Return the (x, y) coordinate for the center point of the cell that contains the specified text.  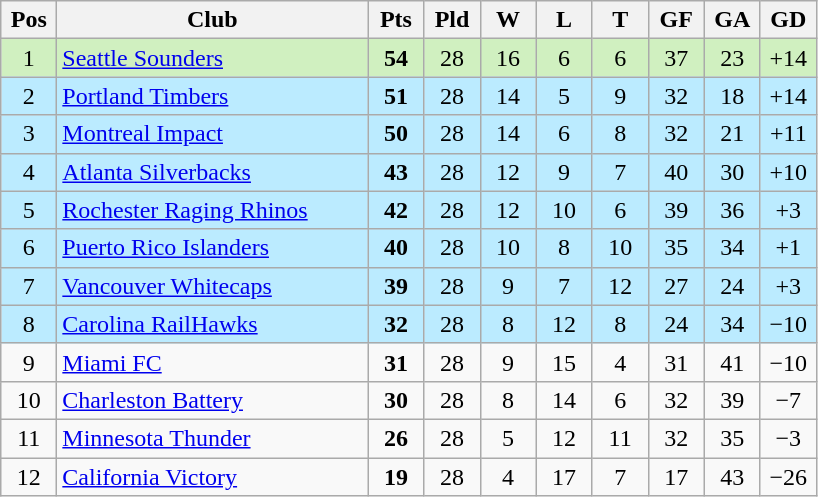
Pld (452, 20)
54 (396, 58)
Club (212, 20)
37 (676, 58)
2 (29, 96)
Portland Timbers (212, 96)
GA (732, 20)
GF (676, 20)
+11 (788, 134)
15 (564, 362)
27 (676, 286)
Puerto Rico Islanders (212, 248)
16 (508, 58)
1 (29, 58)
−26 (788, 477)
−3 (788, 438)
42 (396, 210)
+1 (788, 248)
51 (396, 96)
Montreal Impact (212, 134)
Vancouver Whitecaps (212, 286)
L (564, 20)
California Victory (212, 477)
23 (732, 58)
21 (732, 134)
W (508, 20)
26 (396, 438)
Pts (396, 20)
−7 (788, 400)
Miami FC (212, 362)
Charleston Battery (212, 400)
18 (732, 96)
Minnesota Thunder (212, 438)
Rochester Raging Rhinos (212, 210)
50 (396, 134)
Seattle Sounders (212, 58)
Carolina RailHawks (212, 324)
3 (29, 134)
Atlanta Silverbacks (212, 172)
Pos (29, 20)
+10 (788, 172)
T (620, 20)
36 (732, 210)
41 (732, 362)
GD (788, 20)
19 (396, 477)
